Identify which cell holds the provided text, then report its (x, y) central coordinate. 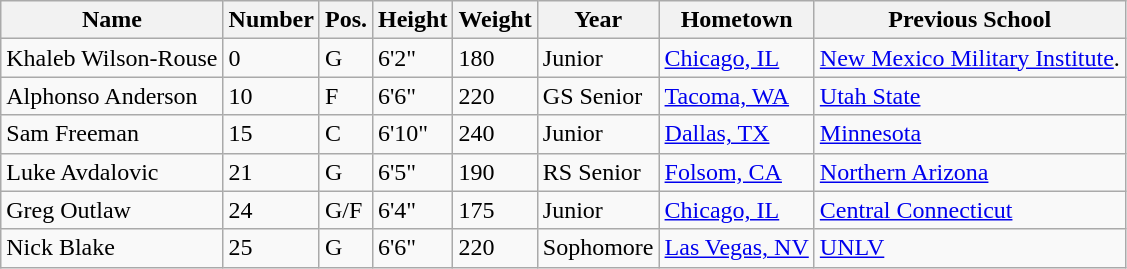
Nick Blake (112, 248)
Hometown (736, 20)
Tacoma, WA (736, 96)
Central Connecticut (970, 210)
Utah State (970, 96)
GS Senior (598, 96)
6'4" (413, 210)
Greg Outlaw (112, 210)
New Mexico Military Institute. (970, 58)
Weight (495, 20)
Year (598, 20)
Height (413, 20)
6'2" (413, 58)
Dallas, TX (736, 134)
10 (271, 96)
Minnesota (970, 134)
21 (271, 172)
C (346, 134)
190 (495, 172)
Khaleb Wilson-Rouse (112, 58)
Alphonso Anderson (112, 96)
Name (112, 20)
Sophomore (598, 248)
Las Vegas, NV (736, 248)
24 (271, 210)
6'10" (413, 134)
180 (495, 58)
Previous School (970, 20)
G/F (346, 210)
240 (495, 134)
6'5" (413, 172)
Luke Avdalovic (112, 172)
Sam Freeman (112, 134)
RS Senior (598, 172)
Number (271, 20)
0 (271, 58)
Northern Arizona (970, 172)
Folsom, CA (736, 172)
UNLV (970, 248)
15 (271, 134)
Pos. (346, 20)
175 (495, 210)
F (346, 96)
25 (271, 248)
